Search for the cell housing the specified text and yield its (x, y) center coordinate. 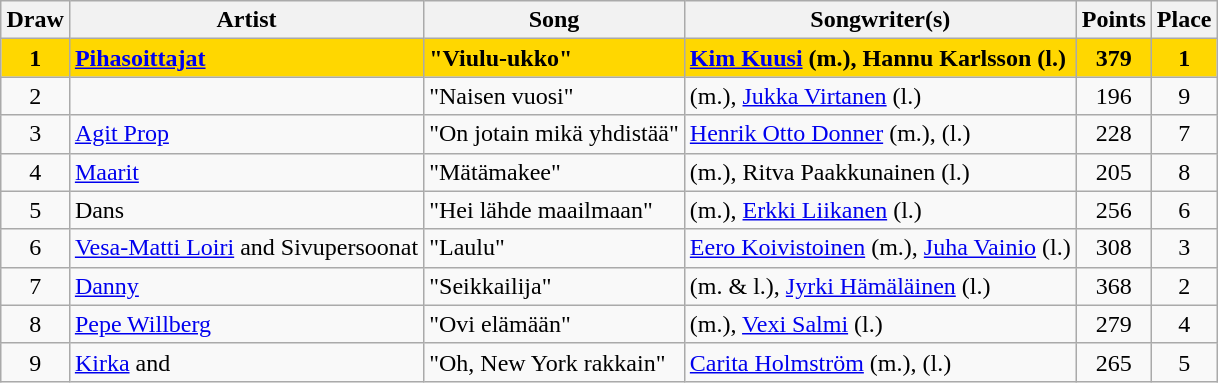
379 (1114, 58)
228 (1114, 134)
Henrik Otto Donner (m.), (l.) (880, 134)
Dans (246, 210)
"Laulu" (554, 248)
Kirka and (246, 362)
(m.), Ritva Paakkunainen (l.) (880, 172)
308 (1114, 248)
Maarit (246, 172)
368 (1114, 286)
Pihasoittajat (246, 58)
Song (554, 20)
"Ovi elämään" (554, 324)
Carita Holmström (m.), (l.) (880, 362)
Eero Koivistoinen (m.), Juha Vainio (l.) (880, 248)
279 (1114, 324)
Kim Kuusi (m.), Hannu Karlsson (l.) (880, 58)
"Seikkailija" (554, 286)
(m.), Vexi Salmi (l.) (880, 324)
Place (1184, 20)
"Hei lähde maailmaan" (554, 210)
"Oh, New York rakkain" (554, 362)
205 (1114, 172)
265 (1114, 362)
Danny (246, 286)
"Mätämakee" (554, 172)
Pepe Willberg (246, 324)
Songwriter(s) (880, 20)
"Viulu-ukko" (554, 58)
"Naisen vuosi" (554, 96)
Artist (246, 20)
Vesa-Matti Loiri and Sivupersoonat (246, 248)
Agit Prop (246, 134)
Draw (35, 20)
196 (1114, 96)
Points (1114, 20)
(m. & l.), Jyrki Hämäläinen (l.) (880, 286)
(m.), Jukka Virtanen (l.) (880, 96)
(m.), Erkki Liikanen (l.) (880, 210)
"On jotain mikä yhdistää" (554, 134)
256 (1114, 210)
